Identify which cell holds the provided text, then report its [X, Y] central coordinate. 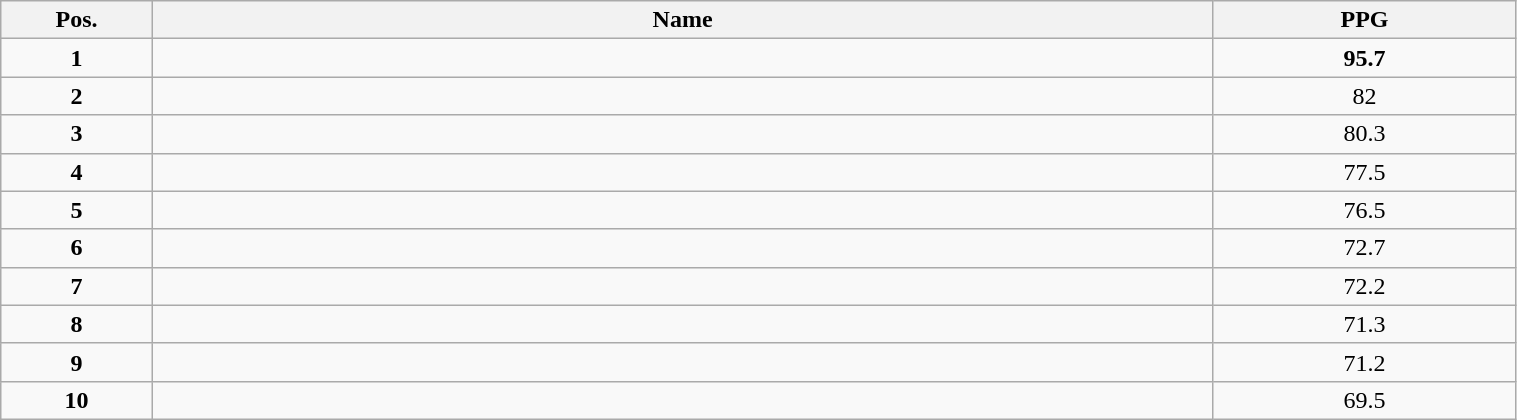
8 [77, 324]
2 [77, 96]
9 [77, 362]
77.5 [1364, 172]
82 [1364, 96]
1 [77, 58]
72.2 [1364, 286]
Name [682, 20]
6 [77, 248]
76.5 [1364, 210]
71.2 [1364, 362]
10 [77, 400]
Pos. [77, 20]
3 [77, 134]
5 [77, 210]
4 [77, 172]
71.3 [1364, 324]
95.7 [1364, 58]
72.7 [1364, 248]
7 [77, 286]
PPG [1364, 20]
69.5 [1364, 400]
80.3 [1364, 134]
